Extract the (x, y) coordinate from the center of the cell holding the provided text.  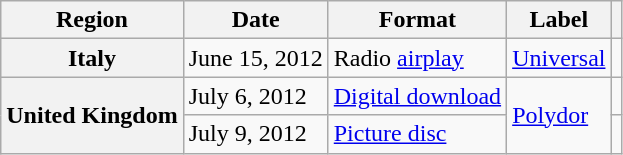
June 15, 2012 (256, 58)
July 9, 2012 (256, 134)
Radio airplay (417, 58)
Label (559, 20)
Polydor (559, 115)
United Kingdom (92, 115)
Digital download (417, 96)
Picture disc (417, 134)
Format (417, 20)
Universal (559, 58)
Date (256, 20)
July 6, 2012 (256, 96)
Region (92, 20)
Italy (92, 58)
